From the cell containing the given text, extract its center point as [X, Y] coordinate. 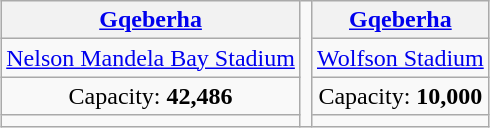
Capacity: 42,486 [151, 96]
Nelson Mandela Bay Stadium [151, 58]
Capacity: 10,000 [400, 96]
Wolfson Stadium [400, 58]
